For the text-containing cell, return its midpoint in [x, y] coordinate format. 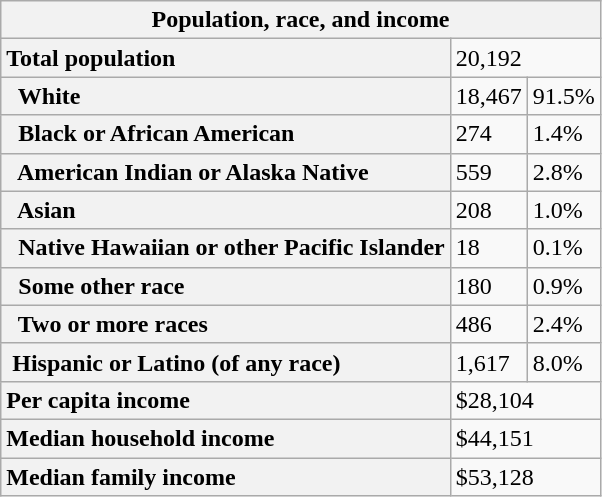
1,617 [488, 362]
1.4% [564, 134]
Per capita income [226, 400]
486 [488, 324]
0.1% [564, 248]
Population, race, and income [301, 20]
White [226, 96]
Hispanic or Latino (of any race) [226, 362]
$28,104 [525, 400]
Native Hawaiian or other Pacific Islander [226, 248]
18 [488, 248]
American Indian or Alaska Native [226, 172]
559 [488, 172]
274 [488, 134]
Two or more races [226, 324]
Total population [226, 58]
1.0% [564, 210]
2.8% [564, 172]
Median household income [226, 438]
20,192 [525, 58]
Some other race [226, 286]
$44,151 [525, 438]
8.0% [564, 362]
0.9% [564, 286]
180 [488, 286]
Median family income [226, 477]
2.4% [564, 324]
91.5% [564, 96]
208 [488, 210]
$53,128 [525, 477]
18,467 [488, 96]
Black or African American [226, 134]
Asian [226, 210]
